Locate the cell with the specified text and output its (x, y) center coordinate. 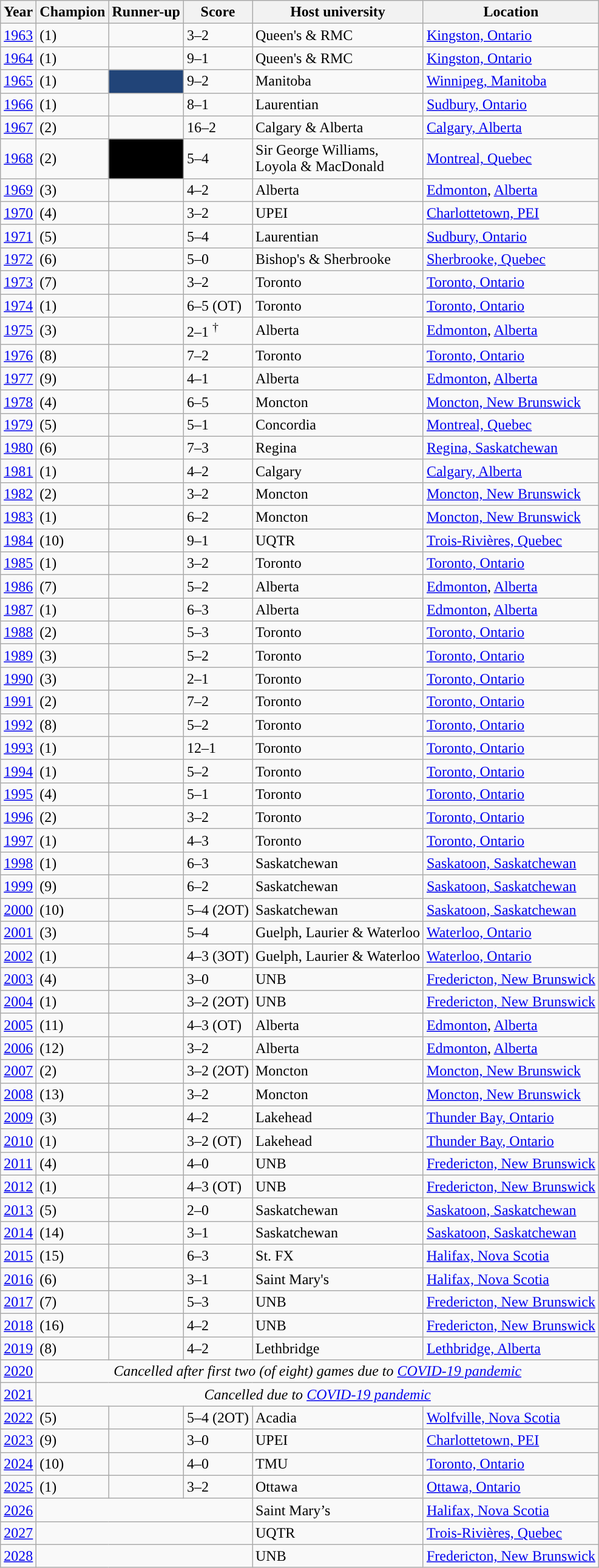
Champion (73, 12)
Concordia (338, 425)
2028 (18, 1556)
Calgary (338, 471)
1988 (18, 633)
1987 (18, 610)
1968 (18, 159)
1967 (18, 127)
Bishop's & Sherbrooke (338, 259)
1974 (18, 305)
1995 (18, 794)
2001 (18, 933)
1977 (18, 379)
1965 (18, 81)
Runner-up (146, 12)
6–5 (217, 402)
2027 (18, 1533)
2020 (18, 1371)
Cancelled due to COVID-19 pandemic (318, 1395)
(12) (73, 1048)
Winnipeg, Manitoba (511, 81)
2002 (18, 956)
4–1 (217, 379)
2000 (18, 910)
(13) (73, 1094)
2004 (18, 1002)
2005 (18, 1025)
3–2 (OT) (217, 1140)
2026 (18, 1510)
(14) (73, 1233)
Calgary & Alberta (338, 127)
1980 (18, 448)
Ottawa (338, 1487)
1969 (18, 190)
Sir George Williams,Loyola & MacDonald (338, 159)
8–1 (217, 104)
Regina, Saskatchewan (511, 448)
2022 (18, 1418)
2016 (18, 1279)
1989 (18, 656)
1963 (18, 35)
1985 (18, 564)
Manitoba (338, 81)
Lethbridge (338, 1348)
1984 (18, 540)
Year (18, 12)
1970 (18, 213)
1994 (18, 771)
Lethbridge, Alberta (511, 1348)
2019 (18, 1348)
Location (511, 12)
1982 (18, 494)
Score (217, 12)
1979 (18, 425)
Ottawa, Ontario (511, 1487)
2010 (18, 1140)
2007 (18, 1071)
1990 (18, 679)
5–0 (217, 259)
1964 (18, 58)
2–1 (217, 679)
1998 (18, 863)
1999 (18, 887)
2025 (18, 1487)
TMU (338, 1464)
Wolfville, Nova Scotia (511, 1418)
2008 (18, 1094)
Saint Mary’s (338, 1510)
7–3 (217, 448)
2012 (18, 1186)
Saint Mary's (338, 1279)
2011 (18, 1163)
2018 (18, 1325)
1991 (18, 702)
Acadia (338, 1418)
9–2 (217, 81)
16–2 (217, 127)
1972 (18, 259)
2–1 † (217, 331)
1981 (18, 471)
1983 (18, 517)
2021 (18, 1395)
1978 (18, 402)
2015 (18, 1256)
1996 (18, 817)
Cancelled after first two (of eight) games due to COVID-19 pandemic (318, 1371)
St. FX (338, 1256)
Regina (338, 448)
2013 (18, 1210)
2009 (18, 1117)
1971 (18, 236)
12–1 (217, 748)
2014 (18, 1233)
(16) (73, 1325)
1986 (18, 587)
4–3 (3OT) (217, 956)
2017 (18, 1302)
2023 (18, 1441)
6–5 (OT) (217, 305)
2003 (18, 979)
4–3 (217, 840)
2006 (18, 1048)
1992 (18, 725)
1993 (18, 748)
(11) (73, 1025)
Host university (338, 12)
1973 (18, 282)
2024 (18, 1464)
(15) (73, 1256)
1975 (18, 331)
1966 (18, 104)
Sherbrooke, Quebec (511, 259)
1997 (18, 840)
1976 (18, 355)
2–0 (217, 1210)
